Provide the [X, Y] coordinate of the cell's center where the given text is located.  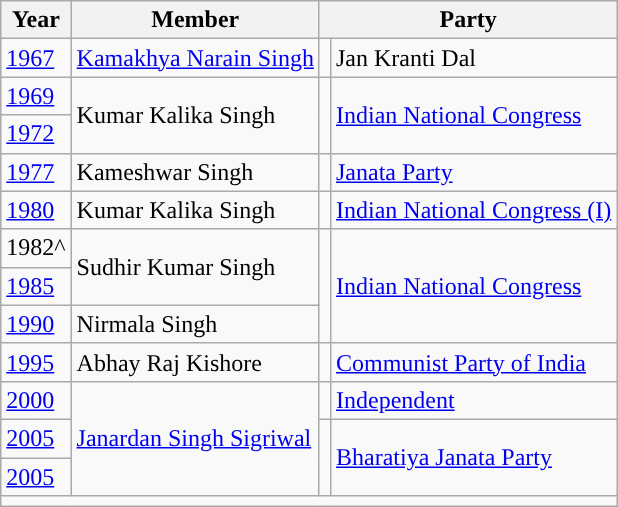
1990 [36, 324]
2000 [36, 400]
1995 [36, 362]
Party [468, 20]
1977 [36, 172]
Sudhir Kumar Singh [195, 267]
1969 [36, 96]
1967 [36, 58]
Nirmala Singh [195, 324]
Abhay Raj Kishore [195, 362]
Janata Party [473, 172]
Member [195, 20]
Bharatiya Janata Party [473, 457]
Jan Kranti Dal [473, 58]
Communist Party of India [473, 362]
1982^ [36, 248]
Janardan Singh Sigriwal [195, 438]
1972 [36, 134]
Kamakhya Narain Singh [195, 58]
Independent [473, 400]
Year [36, 20]
1985 [36, 286]
Indian National Congress (I) [473, 210]
1980 [36, 210]
Kameshwar Singh [195, 172]
